Scan for the cell matching the given text and deliver its (X, Y) coordinate at center. 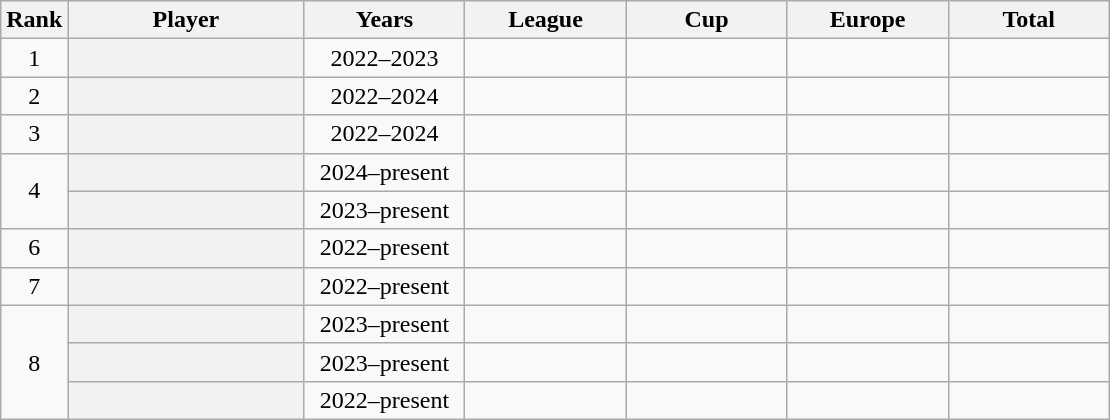
League (546, 20)
2 (34, 96)
4 (34, 191)
Years (384, 20)
1 (34, 58)
2024–present (384, 172)
Player (186, 20)
Rank (34, 20)
Cup (706, 20)
Total (1028, 20)
8 (34, 362)
7 (34, 286)
6 (34, 248)
2022–2023 (384, 58)
3 (34, 134)
Europe (868, 20)
